For the text-containing cell, return its midpoint in [x, y] coordinate format. 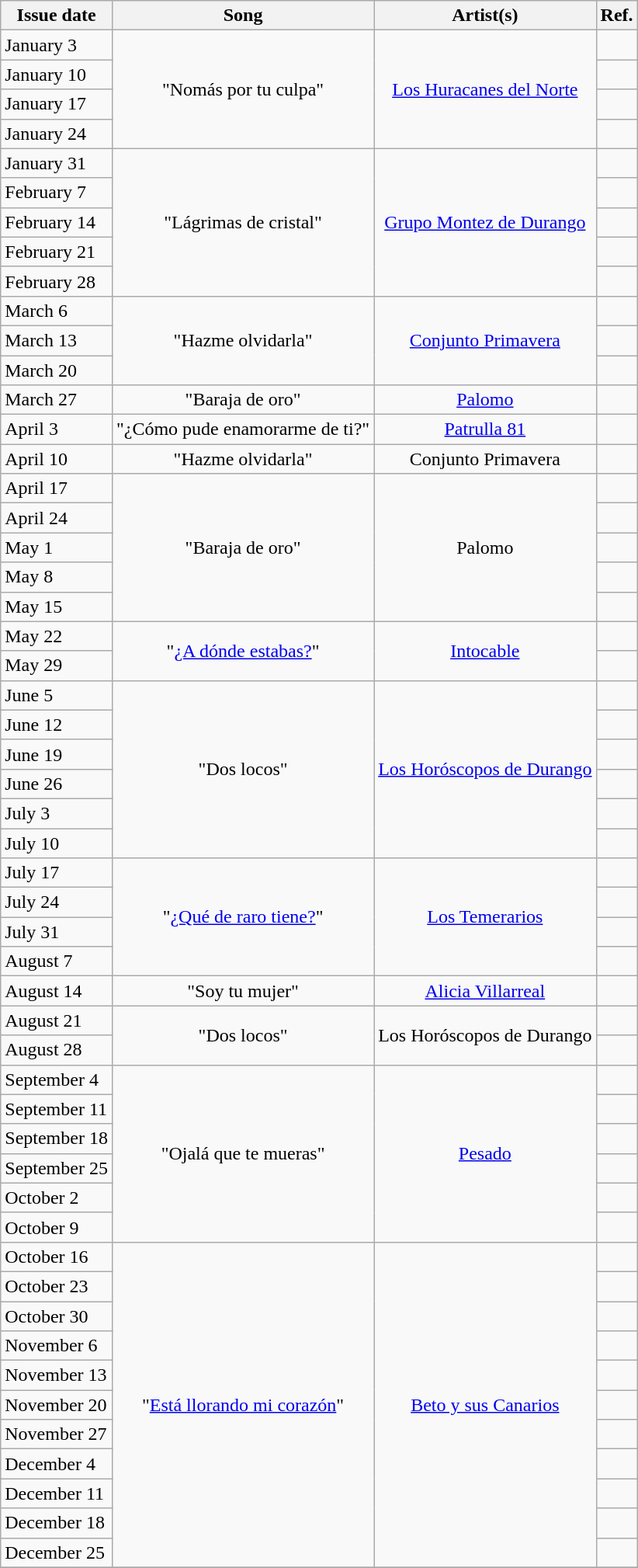
Alicia Villarreal [485, 991]
Grupo Montez de Durango [485, 222]
April 3 [57, 429]
December 25 [57, 1552]
May 15 [57, 607]
September 4 [57, 1080]
May 29 [57, 666]
Los Temerarios [485, 917]
January 3 [57, 45]
February 28 [57, 281]
November 6 [57, 1346]
"¿A dónde estabas?" [242, 651]
May 8 [57, 577]
January 17 [57, 104]
July 31 [57, 932]
December 4 [57, 1464]
October 2 [57, 1198]
"Soy tu mujer" [242, 991]
July 24 [57, 902]
"¿Qué de raro tiene?" [242, 917]
December 18 [57, 1523]
September 11 [57, 1109]
Beto y sus Canarios [485, 1404]
December 11 [57, 1493]
October 9 [57, 1227]
"¿Cómo pude enamorarme de ti?" [242, 429]
September 25 [57, 1168]
January 31 [57, 163]
January 10 [57, 75]
April 24 [57, 518]
February 21 [57, 252]
Issue date [57, 16]
July 3 [57, 813]
"Está llorando mi corazón" [242, 1404]
October 30 [57, 1316]
June 19 [57, 754]
June 26 [57, 784]
April 17 [57, 488]
"Lágrimas de cristal" [242, 222]
August 21 [57, 1020]
August 7 [57, 961]
November 27 [57, 1434]
July 10 [57, 843]
February 14 [57, 222]
June 12 [57, 725]
Patrulla 81 [485, 429]
Pesado [485, 1153]
March 27 [57, 400]
September 18 [57, 1139]
March 6 [57, 311]
May 22 [57, 636]
Los Huracanes del Norte [485, 89]
November 13 [57, 1375]
May 1 [57, 548]
October 23 [57, 1286]
"Ojalá que te mueras" [242, 1153]
July 17 [57, 873]
February 7 [57, 193]
August 14 [57, 991]
Song [242, 16]
Intocable [485, 651]
June 5 [57, 695]
August 28 [57, 1050]
April 10 [57, 459]
"Nomás por tu culpa" [242, 89]
January 24 [57, 134]
November 20 [57, 1405]
Ref. [616, 16]
March 13 [57, 340]
Artist(s) [485, 16]
October 16 [57, 1257]
March 20 [57, 370]
